Return the [x, y] coordinate for the center point of the cell that contains the specified text.  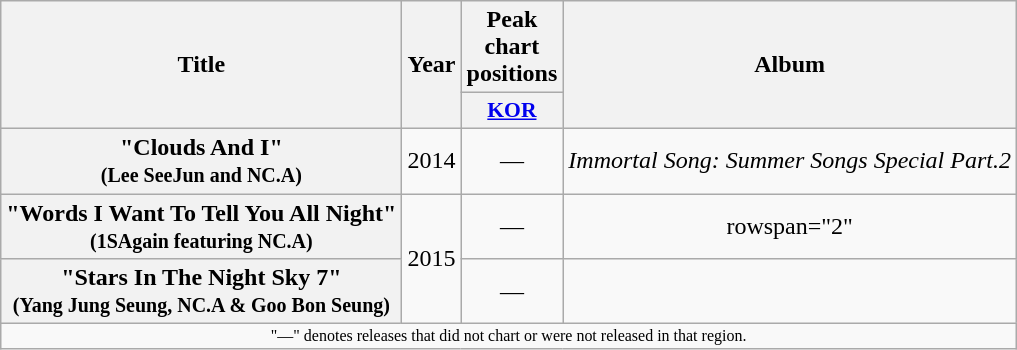
2014 [432, 160]
Year [432, 65]
Immortal Song: Summer Songs Special Part.2 [790, 160]
rowspan="2" [790, 226]
"Words I Want To Tell You All Night"(1SAgain featuring NC.A) [202, 226]
Peak chart positions [512, 47]
Title [202, 65]
"Stars In The Night Sky 7"(Yang Jung Seung, NC.A & Goo Bon Seung) [202, 292]
"Clouds And I"(Lee SeeJun and NC.A) [202, 160]
"—" denotes releases that did not chart or were not released in that region. [509, 336]
KOR [512, 111]
Album [790, 65]
2015 [432, 259]
